From the cell containing the given text, extract its center point as (X, Y) coordinate. 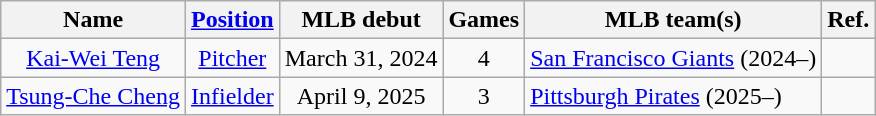
March 31, 2024 (361, 58)
MLB team(s) (674, 20)
Name (94, 20)
Tsung-Che Cheng (94, 96)
Pittsburgh Pirates (2025–) (674, 96)
Position (232, 20)
Games (484, 20)
MLB debut (361, 20)
3 (484, 96)
San Francisco Giants (2024–) (674, 58)
April 9, 2025 (361, 96)
4 (484, 58)
Kai-Wei Teng (94, 58)
Infielder (232, 96)
Pitcher (232, 58)
Ref. (848, 20)
